Extract the (x, y) coordinate from the center of the cell holding the provided text.  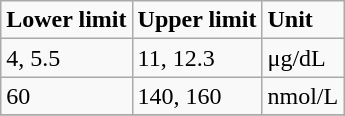
4, 5.5 (66, 58)
60 (66, 96)
Upper limit (197, 20)
11, 12.3 (197, 58)
nmol/L (303, 96)
μg/dL (303, 58)
Unit (303, 20)
140, 160 (197, 96)
Lower limit (66, 20)
